For the text-containing cell, return its midpoint in [x, y] coordinate format. 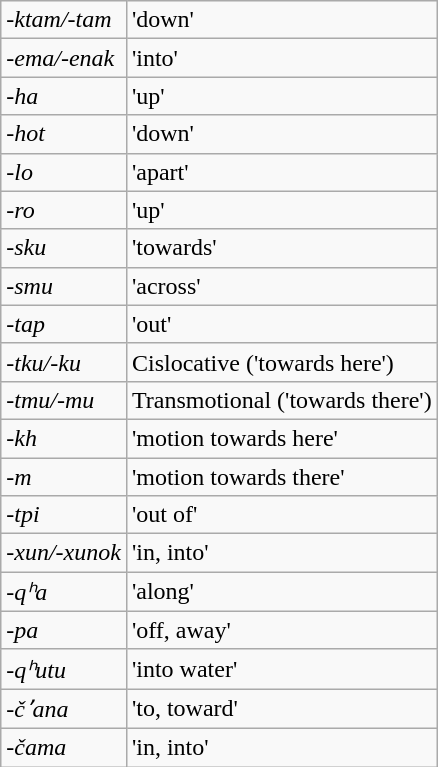
'towards' [282, 248]
-sku [64, 248]
'motion towards here' [282, 438]
-čama [64, 747]
-qʰa [64, 592]
-tap [64, 324]
'into' [282, 58]
-ha [64, 96]
Cislocative ('towards here') [282, 362]
-tpi [64, 515]
'into water' [282, 669]
Transmotional ('towards there') [282, 400]
'along' [282, 592]
-smu [64, 286]
'motion towards there' [282, 477]
'out' [282, 324]
-ktam/-tam [64, 20]
-m [64, 477]
-ro [64, 210]
-hot [64, 134]
-tku/-ku [64, 362]
-kh [64, 438]
'across' [282, 286]
'out of' [282, 515]
-xun/-xunok [64, 553]
'apart' [282, 172]
-pa [64, 630]
-lo [64, 172]
'off, away' [282, 630]
-tmu/-mu [64, 400]
-ema/-enak [64, 58]
'to, toward' [282, 709]
-qʰutu [64, 669]
-čʼana [64, 709]
